For the text-containing cell, return its midpoint in [X, Y] coordinate format. 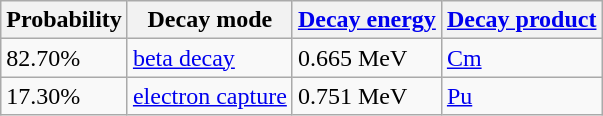
17.30% [64, 96]
Decay mode [210, 20]
electron capture [210, 96]
Cm [522, 58]
0.751 MeV [366, 96]
beta decay [210, 58]
Decay energy [366, 20]
Decay product [522, 20]
Probability [64, 20]
0.665 MeV [366, 58]
82.70% [64, 58]
Pu [522, 96]
